Extract the (x, y) coordinate from the center of the cell holding the provided text.  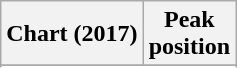
Chart (2017) (72, 34)
Peakposition (189, 34)
